Determine the (x, y) coordinate at the center of the cell enclosing the given text.  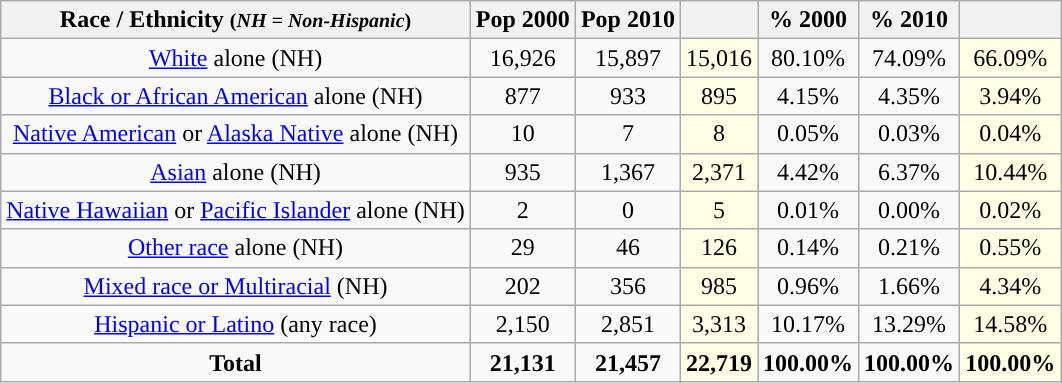
Mixed race or Multiracial (NH) (236, 286)
0.14% (808, 248)
4.34% (1010, 286)
5 (718, 210)
Native Hawaiian or Pacific Islander alone (NH) (236, 210)
985 (718, 286)
10 (522, 134)
8 (718, 134)
7 (628, 134)
202 (522, 286)
66.09% (1010, 58)
877 (522, 96)
10.17% (808, 324)
0.03% (910, 134)
4.35% (910, 96)
13.29% (910, 324)
15,897 (628, 58)
126 (718, 248)
15,016 (718, 58)
4.15% (808, 96)
0.00% (910, 210)
0.01% (808, 210)
Native American or Alaska Native alone (NH) (236, 134)
% 2010 (910, 20)
Total (236, 362)
Pop 2000 (522, 20)
Hispanic or Latino (any race) (236, 324)
4.42% (808, 172)
0.05% (808, 134)
0.21% (910, 248)
Race / Ethnicity (NH = Non-Hispanic) (236, 20)
356 (628, 286)
0.04% (1010, 134)
46 (628, 248)
935 (522, 172)
0 (628, 210)
2,851 (628, 324)
Asian alone (NH) (236, 172)
933 (628, 96)
% 2000 (808, 20)
10.44% (1010, 172)
2,371 (718, 172)
6.37% (910, 172)
3,313 (718, 324)
1.66% (910, 286)
29 (522, 248)
895 (718, 96)
1,367 (628, 172)
Other race alone (NH) (236, 248)
3.94% (1010, 96)
2 (522, 210)
2,150 (522, 324)
14.58% (1010, 324)
21,457 (628, 362)
Black or African American alone (NH) (236, 96)
80.10% (808, 58)
0.96% (808, 286)
74.09% (910, 58)
0.55% (1010, 248)
16,926 (522, 58)
22,719 (718, 362)
Pop 2010 (628, 20)
21,131 (522, 362)
White alone (NH) (236, 58)
0.02% (1010, 210)
